For the text-containing cell, return its midpoint in (X, Y) coordinate format. 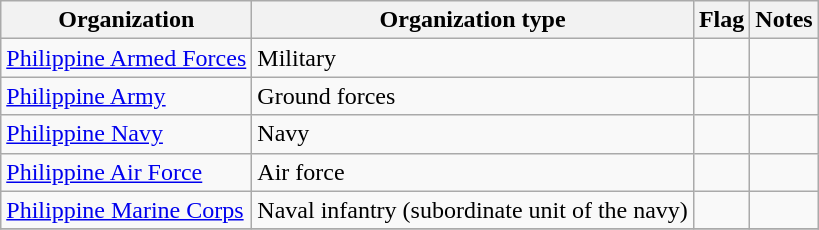
Naval infantry (subordinate unit of the navy) (473, 210)
Flag (721, 20)
Organization (126, 20)
Philippine Marine Corps (126, 210)
Military (473, 58)
Ground forces (473, 96)
Air force (473, 172)
Navy (473, 134)
Philippine Navy (126, 134)
Organization type (473, 20)
Notes (784, 20)
Philippine Air Force (126, 172)
Philippine Armed Forces (126, 58)
Philippine Army (126, 96)
